Pinpoint the cell where the given text exists, returning its [x, y] midpoint coordinate. 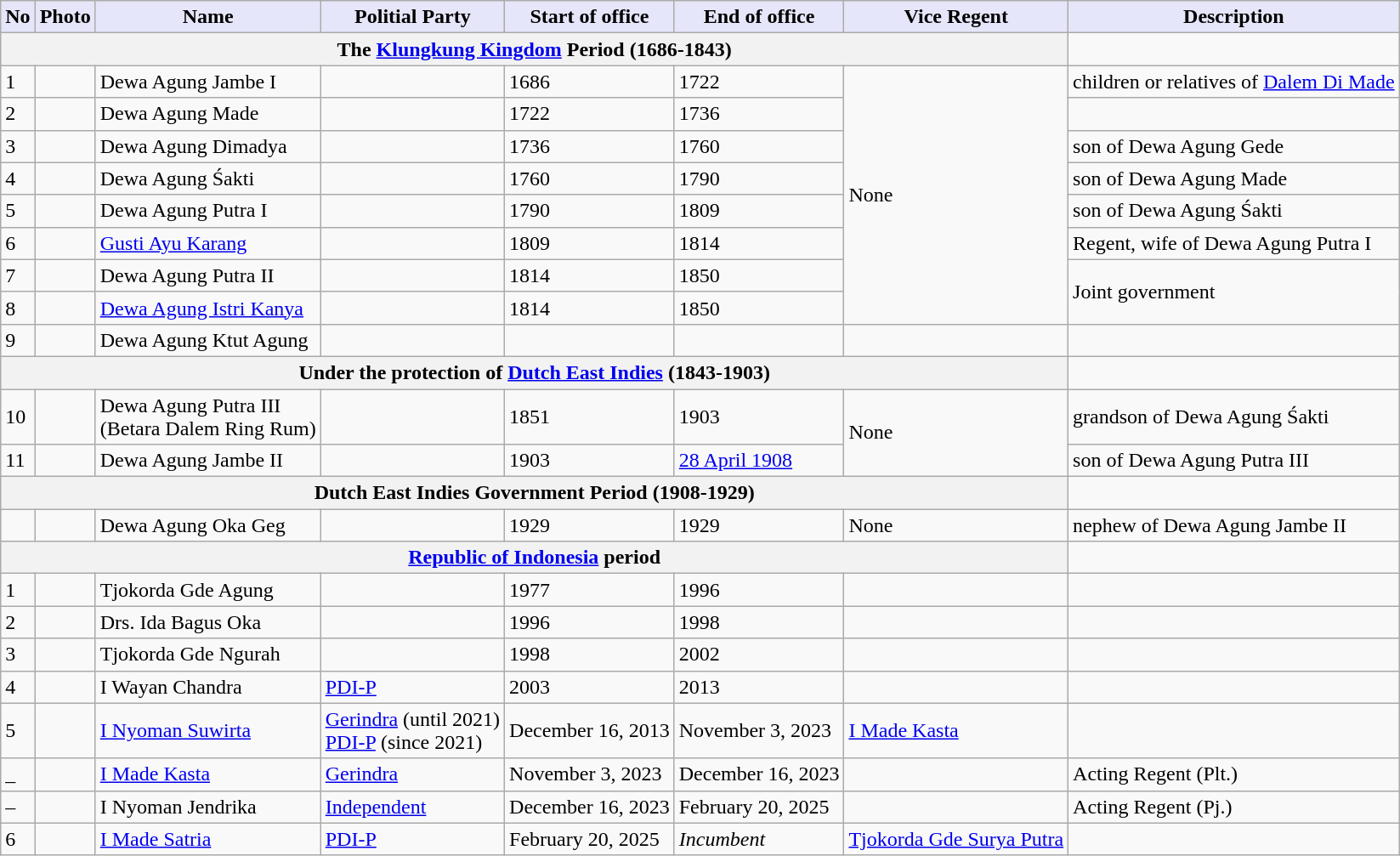
son of Dewa Agung Made [1234, 179]
son of Dewa Agung Gede [1234, 146]
Tjokorda Gde Agung [207, 590]
Incumbent [759, 839]
son of Dewa Agung Śakti [1234, 211]
7 [18, 275]
Independent [412, 807]
Name [207, 17]
8 [18, 308]
2003 [590, 687]
Tjokorda Gde Ngurah [207, 655]
Dewa Agung Śakti [207, 179]
Dewa Agung Putra III(Betara Dalem Ring Rum) [207, 417]
Vice Regent [956, 17]
nephew of Dewa Agung Jambe II [1234, 525]
No [18, 17]
Dewa Agung Dimadya [207, 146]
10 [18, 417]
1686 [590, 82]
Drs. Ida Bagus Oka [207, 622]
Photo [65, 17]
2013 [759, 687]
Dewa Agung Istri Kanya [207, 308]
December 16, 2013 [590, 731]
2002 [759, 655]
Dewa Agung Oka Geg [207, 525]
Dewa Agung Putra II [207, 275]
The Klungkung Kingdom Period (1686-1843) [535, 49]
Dewa Agung Ktut Agung [207, 340]
Under the protection of Dutch East Indies (1843-1903) [535, 372]
Joint government [1234, 292]
End of office [759, 17]
1977 [590, 590]
Republic of Indonesia period [535, 558]
Tjokorda Gde Surya Putra [956, 839]
Dewa Agung Made [207, 114]
– [18, 807]
9 [18, 340]
son of Dewa Agung Putra III [1234, 461]
children or relatives of Dalem Di Made [1234, 82]
Description [1234, 17]
I Wayan Chandra [207, 687]
grandson of Dewa Agung Śakti [1234, 417]
Dewa Agung Jambe II [207, 461]
Dewa Agung Putra I [207, 211]
I Nyoman Suwirta [207, 731]
Politial Party [412, 17]
I Made Satria [207, 839]
28 April 1908 [759, 461]
Acting Regent (Plt.) [1234, 774]
Dutch East Indies Government Period (1908-1929) [535, 493]
Dewa Agung Jambe I [207, 82]
Gusti Ayu Karang [207, 243]
Gerindra [412, 774]
1851 [590, 417]
Regent, wife of Dewa Agung Putra I [1234, 243]
Start of office [590, 17]
11 [18, 461]
Gerindra (until 2021)PDI-P (since 2021) [412, 731]
_ [18, 774]
Acting Regent (Pj.) [1234, 807]
I Nyoman Jendrika [207, 807]
